For the text-containing cell, return its midpoint in [x, y] coordinate format. 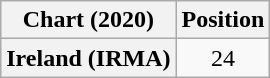
Chart (2020) [88, 20]
24 [223, 58]
Position [223, 20]
Ireland (IRMA) [88, 58]
